Return the [x, y] coordinate for the center point of the cell that contains the specified text.  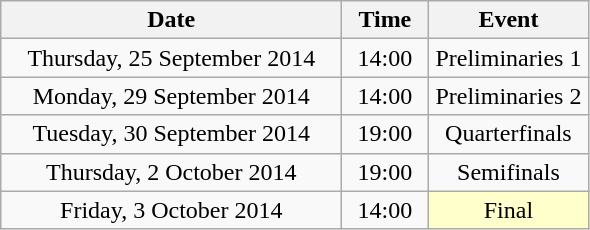
Quarterfinals [508, 134]
Friday, 3 October 2014 [172, 210]
Semifinals [508, 172]
Tuesday, 30 September 2014 [172, 134]
Final [508, 210]
Preliminaries 2 [508, 96]
Thursday, 2 October 2014 [172, 172]
Monday, 29 September 2014 [172, 96]
Preliminaries 1 [508, 58]
Thursday, 25 September 2014 [172, 58]
Event [508, 20]
Date [172, 20]
Time [385, 20]
